Extract the [X, Y] coordinate from the center of the cell holding the provided text.  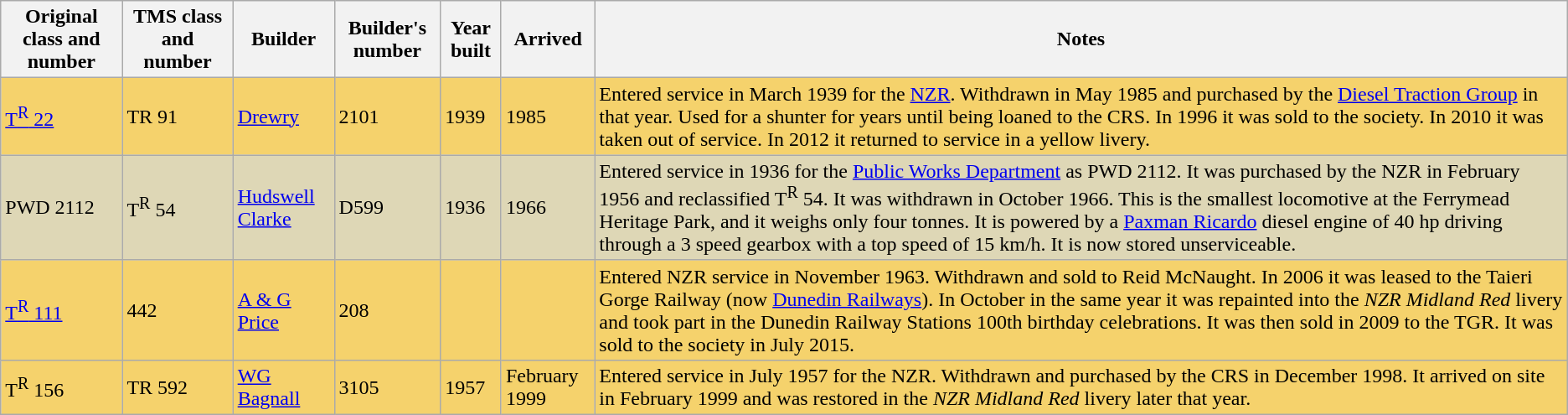
TMS class and number [178, 39]
D599 [387, 208]
2101 [387, 117]
Notes [1081, 39]
Hudswell Clarke [283, 208]
TR 91 [178, 117]
February 1999 [548, 387]
TR 156 [62, 387]
Builder's number [387, 39]
TR 22 [62, 117]
1957 [471, 387]
3105 [387, 387]
TR 54 [178, 208]
1985 [548, 117]
Year built [471, 39]
WG Bagnall [283, 387]
Original class and number [62, 39]
Builder [283, 39]
1936 [471, 208]
PWD 2112 [62, 208]
1966 [548, 208]
TR 111 [62, 310]
442 [178, 310]
TR 592 [178, 387]
A & G Price [283, 310]
Arrived [548, 39]
1939 [471, 117]
208 [387, 310]
Drewry [283, 117]
